Extract the (x, y) coordinate from the center of the cell holding the provided text.  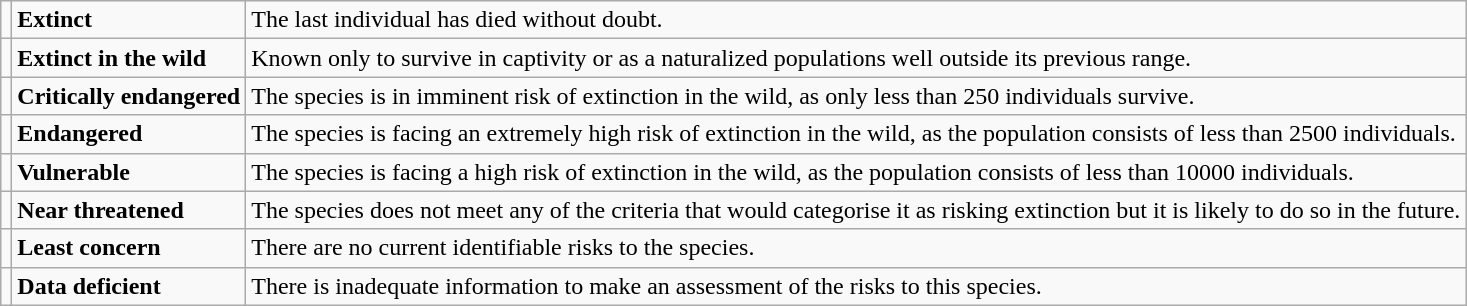
The species does not meet any of the criteria that would categorise it as risking extinction but it is likely to do so in the future. (856, 210)
Least concern (129, 248)
Near threatened (129, 210)
There is inadequate information to make an assessment of the risks to this species. (856, 286)
There are no current identifiable risks to the species. (856, 248)
The species is in imminent risk of extinction in the wild, as only less than 250 individuals survive. (856, 96)
Endangered (129, 134)
The last individual has died without doubt. (856, 20)
The species is facing an extremely high risk of extinction in the wild, as the population consists of less than 2500 individuals. (856, 134)
Known only to survive in captivity or as a naturalized populations well outside its previous range. (856, 58)
Vulnerable (129, 172)
Data deficient (129, 286)
Critically endangered (129, 96)
The species is facing a high risk of extinction in the wild, as the population consists of less than 10000 individuals. (856, 172)
Extinct in the wild (129, 58)
Extinct (129, 20)
